Locate the cell with the specified text and output its (X, Y) center coordinate. 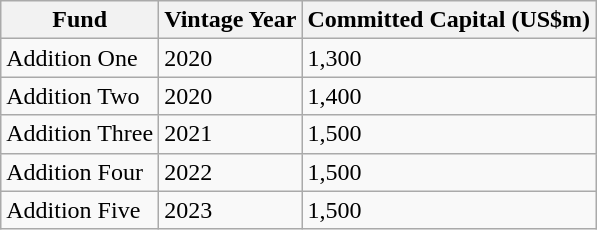
Vintage Year (230, 20)
Fund (80, 20)
Committed Capital (US$m) (449, 20)
Addition Three (80, 134)
1,300 (449, 58)
2021 (230, 134)
2023 (230, 210)
Addition One (80, 58)
Addition Two (80, 96)
Addition Five (80, 210)
2022 (230, 172)
Addition Four (80, 172)
1,400 (449, 96)
